Return [X, Y] of the center of cell containing provided text 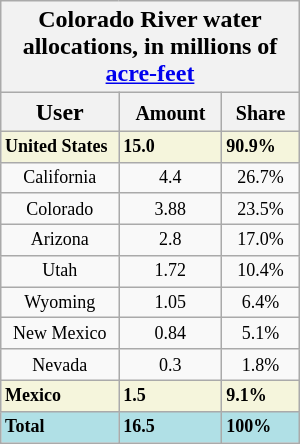
6.4% [260, 302]
9.1% [260, 396]
New Mexico [60, 334]
1.05 [170, 302]
16.5 [170, 426]
26.7% [260, 178]
Nevada [60, 364]
Mexico [60, 396]
2.8 [170, 240]
1.8% [260, 364]
Total [60, 426]
5.1% [260, 334]
1.5 [170, 396]
23.5% [260, 208]
3.88 [170, 208]
90.9% [260, 146]
Wyoming [60, 302]
0.3 [170, 364]
17.0% [260, 240]
Share [260, 112]
Colorado River water allocations, in millions of acre-feet [150, 47]
User [60, 112]
1.72 [170, 272]
4.4 [170, 178]
0.84 [170, 334]
Arizona [60, 240]
California [60, 178]
United States [60, 146]
15.0 [170, 146]
100% [260, 426]
Utah [60, 272]
Amount [170, 112]
10.4% [260, 272]
Colorado [60, 208]
